Find where the given text appears and provide that cell's center as (x, y) coordinate. 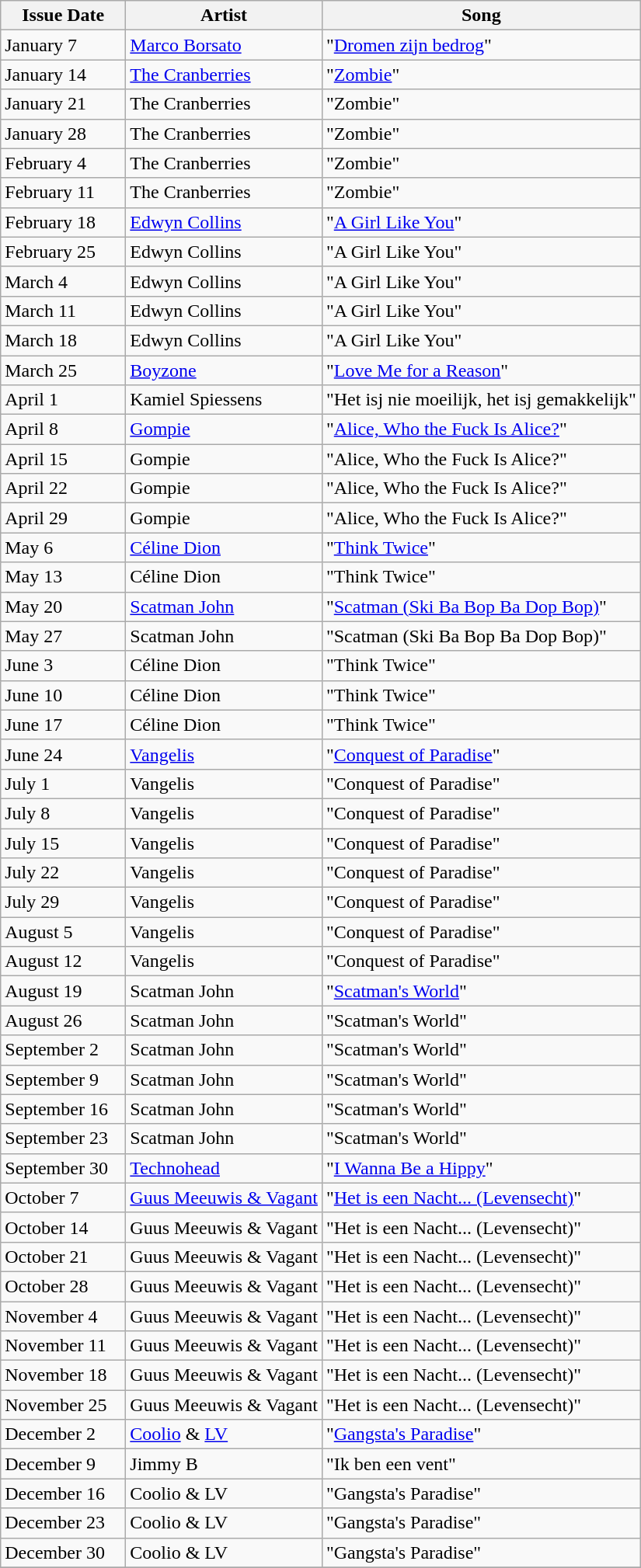
January 21 (64, 104)
September 9 (64, 1080)
September 30 (64, 1168)
July 1 (64, 784)
February 18 (64, 222)
July 15 (64, 843)
Boyzone (224, 370)
December 23 (64, 1523)
November 11 (64, 1346)
March 18 (64, 340)
February 11 (64, 193)
Song (481, 16)
June 17 (64, 725)
September 16 (64, 1109)
April 1 (64, 400)
August 5 (64, 932)
January 28 (64, 134)
July 22 (64, 873)
"Love Me for a Reason" (481, 370)
October 28 (64, 1286)
March 4 (64, 281)
"Het isj nie moeilijk, het isj gemakkelijk" (481, 400)
August 19 (64, 991)
"Ik ben een vent" (481, 1464)
Marco Borsato (224, 45)
May 20 (64, 607)
May 13 (64, 577)
November 18 (64, 1375)
May 6 (64, 548)
February 4 (64, 163)
January 7 (64, 45)
July 29 (64, 902)
June 10 (64, 695)
October 21 (64, 1257)
December 9 (64, 1464)
December 16 (64, 1493)
September 2 (64, 1050)
June 3 (64, 666)
February 25 (64, 252)
March 25 (64, 370)
December 2 (64, 1434)
April 29 (64, 518)
June 24 (64, 754)
January 14 (64, 75)
Artist (224, 16)
December 30 (64, 1552)
August 12 (64, 961)
Issue Date (64, 16)
July 8 (64, 813)
October 14 (64, 1227)
Kamiel Spiessens (224, 400)
November 25 (64, 1405)
Jimmy B (224, 1464)
April 15 (64, 459)
April 22 (64, 488)
May 27 (64, 636)
October 7 (64, 1198)
September 23 (64, 1139)
November 4 (64, 1316)
"Dromen zijn bedrog" (481, 45)
August 26 (64, 1020)
Technohead (224, 1168)
"I Wanna Be a Hippy" (481, 1168)
April 8 (64, 429)
March 11 (64, 311)
